Find where the given text appears and provide that cell's center as (X, Y) coordinate. 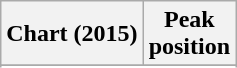
Chart (2015) (72, 34)
Peak position (189, 34)
